Locate the cell with the specified text and output its (x, y) center coordinate. 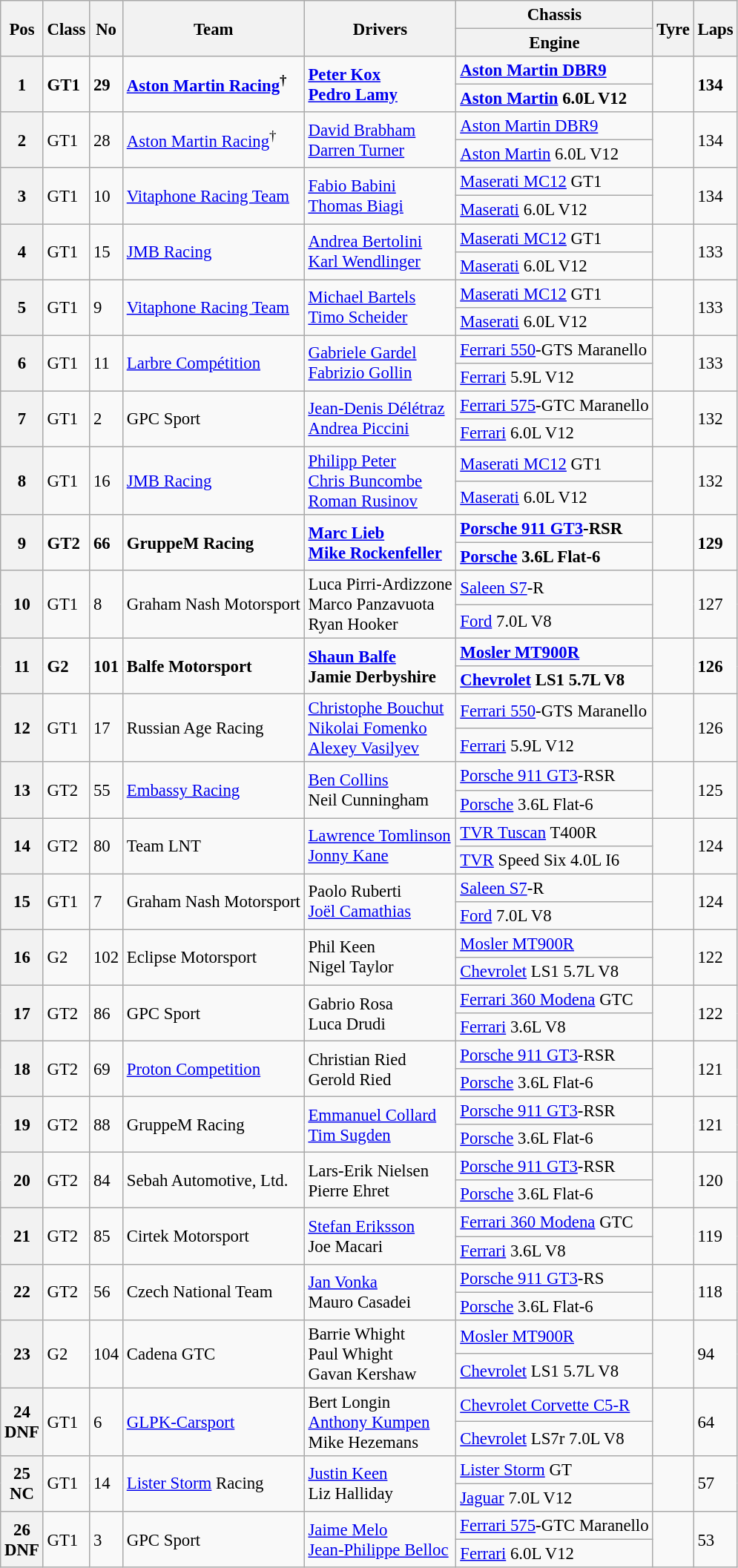
Balfe Motorsport (214, 666)
Luca Pirri-Ardizzone Marco Panzavuota Ryan Hooker (380, 605)
Pos (22, 28)
118 (715, 1292)
24DNF (22, 1422)
22 (22, 1292)
Philipp Peter Chris Buncombe Roman Rusinov (380, 481)
Jean-Denis Délétraz Andrea Piccini (380, 418)
Andrea Bertolini Karl Wendlinger (380, 252)
Tyre (673, 28)
Team (214, 28)
85 (107, 1236)
Porsche 911 GT3-RS (555, 1278)
Czech National Team (214, 1292)
Lister Storm GT (555, 1470)
101 (107, 666)
64 (715, 1422)
Jaguar 7.0L V12 (555, 1498)
Cadena GTC (214, 1354)
102 (107, 957)
Lars-Erik Nielsen Pierre Ehret (380, 1181)
26DNF (22, 1540)
No (107, 28)
4 (22, 252)
Chassis (555, 15)
Class (67, 28)
Cirtek Motorsport (214, 1236)
Drivers (380, 28)
David Brabham Darren Turner (380, 139)
Marc Lieb Mike Rockenfeller (380, 543)
GLPK-Carsport (214, 1422)
19 (22, 1124)
29 (107, 85)
Gabriele Gardel Fabrizio Gollin (380, 363)
Shaun Balfe Jamie Derbyshire (380, 666)
Justin Keen Liz Halliday (380, 1483)
Proton Competition (214, 1070)
13 (22, 791)
55 (107, 791)
129 (715, 543)
120 (715, 1181)
Jaime Melo Jean-Philippe Belloc (380, 1540)
Lister Storm Racing (214, 1483)
66 (107, 543)
23 (22, 1354)
TVR Speed Six 4.0L I6 (555, 860)
Ben Collins Neil Cunningham (380, 791)
TVR Tuscan T400R (555, 832)
Team LNT (214, 846)
119 (715, 1236)
12 (22, 728)
1 (22, 85)
Paolo Ruberti Joël Camathias (380, 902)
Eclipse Motorsport (214, 957)
80 (107, 846)
Phil Keen Nigel Taylor (380, 957)
69 (107, 1070)
Chevrolet Corvette C5-R (555, 1405)
88 (107, 1124)
94 (715, 1354)
125 (715, 791)
28 (107, 139)
18 (22, 1070)
Gabrio Rosa Luca Drudi (380, 1013)
57 (715, 1483)
86 (107, 1013)
25NC (22, 1483)
Jan Vonka Mauro Casadei (380, 1292)
53 (715, 1540)
Michael Bartels Timo Scheider (380, 307)
5 (22, 307)
Embassy Racing (214, 791)
Christophe Bouchut Nikolai Fomenko Alexey Vasilyev (380, 728)
127 (715, 605)
Peter Kox Pedro Lamy (380, 85)
Barrie Whight Paul Whight Gavan Kershaw (380, 1354)
Russian Age Racing (214, 728)
Larbre Compétition (214, 363)
Stefan Eriksson Joe Macari (380, 1236)
56 (107, 1292)
Lawrence Tomlinson Jonny Kane (380, 846)
Fabio Babini Thomas Biagi (380, 196)
Christian Ried Gerold Ried (380, 1070)
Sebah Automotive, Ltd. (214, 1181)
20 (22, 1181)
104 (107, 1354)
Emmanuel Collard Tim Sugden (380, 1124)
Chevrolet LS7r 7.0L V8 (555, 1439)
Bert Longin Anthony Kumpen Mike Hezemans (380, 1422)
Laps (715, 28)
Engine (555, 43)
84 (107, 1181)
21 (22, 1236)
